Find where the given text appears and provide that cell's center as [X, Y] coordinate. 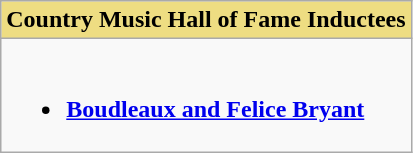
Boudleaux and Felice Bryant [206, 96]
Country Music Hall of Fame Inductees [206, 20]
